Determine the (x, y) coordinate at the center of the cell enclosing the given text.  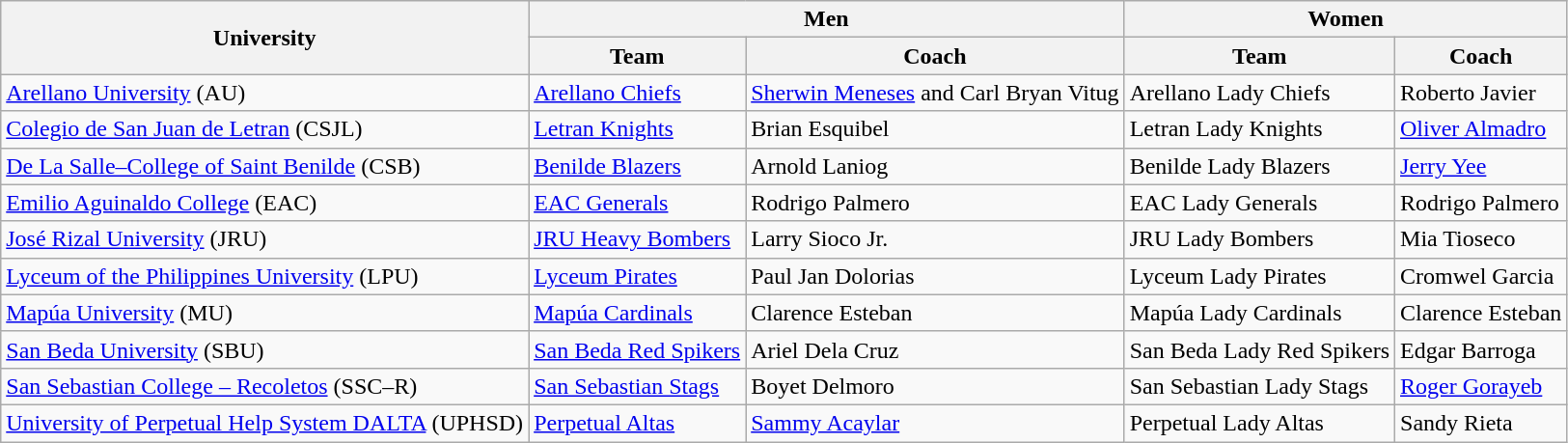
Mapúa Cardinals (637, 313)
San Beda Lady Red Spikers (1259, 349)
Letran Knights (637, 129)
University (264, 38)
Arellano Chiefs (637, 93)
Lyceum Pirates (637, 276)
Arellano University (AU) (264, 93)
Edgar Barroga (1481, 349)
Larry Sioco Jr. (935, 239)
San Beda Red Spikers (637, 349)
San Sebastian College – Recoletos (SSC–R) (264, 386)
Mia Tioseco (1481, 239)
Paul Jan Dolorias (935, 276)
Sherwin Meneses and Carl Bryan Vitug (935, 93)
Men (827, 19)
Brian Esquibel (935, 129)
Benilde Lady Blazers (1259, 166)
Sandy Rieta (1481, 423)
Boyet Delmoro (935, 386)
San Beda University (SBU) (264, 349)
JRU Heavy Bombers (637, 239)
Arellano Lady Chiefs (1259, 93)
Letran Lady Knights (1259, 129)
Lyceum of the Philippines University (LPU) (264, 276)
Roberto Javier (1481, 93)
Mapúa Lady Cardinals (1259, 313)
Roger Gorayeb (1481, 386)
San Sebastian Stags (637, 386)
EAC Lady Generals (1259, 203)
De La Salle–College of Saint Benilde (CSB) (264, 166)
Perpetual Lady Altas (1259, 423)
JRU Lady Bombers (1259, 239)
Jerry Yee (1481, 166)
Mapúa University (MU) (264, 313)
Women (1345, 19)
Sammy Acaylar (935, 423)
San Sebastian Lady Stags (1259, 386)
Cromwel Garcia (1481, 276)
Oliver Almadro (1481, 129)
Ariel Dela Cruz (935, 349)
José Rizal University (JRU) (264, 239)
Colegio de San Juan de Letran (CSJL) (264, 129)
Lyceum Lady Pirates (1259, 276)
Perpetual Altas (637, 423)
EAC Generals (637, 203)
Benilde Blazers (637, 166)
Arnold Laniog (935, 166)
Emilio Aguinaldo College (EAC) (264, 203)
University of Perpetual Help System DALTA (UPHSD) (264, 423)
